Detect which cell encompasses the target text, then output its [x, y] center coordinate. 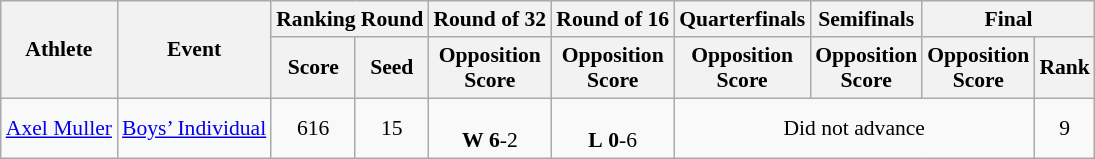
9 [1064, 128]
Axel Muller [59, 128]
Rank [1064, 68]
616 [313, 128]
Did not advance [854, 128]
15 [392, 128]
Round of 32 [490, 19]
Athlete [59, 50]
Ranking Round [350, 19]
Score [313, 68]
Boys’ Individual [194, 128]
Round of 16 [612, 19]
L 0-6 [612, 128]
Semifinals [866, 19]
Quarterfinals [742, 19]
Event [194, 50]
Seed [392, 68]
Final [1008, 19]
W 6-2 [490, 128]
